Provide the (x, y) coordinate of the cell's center where the given text is located.  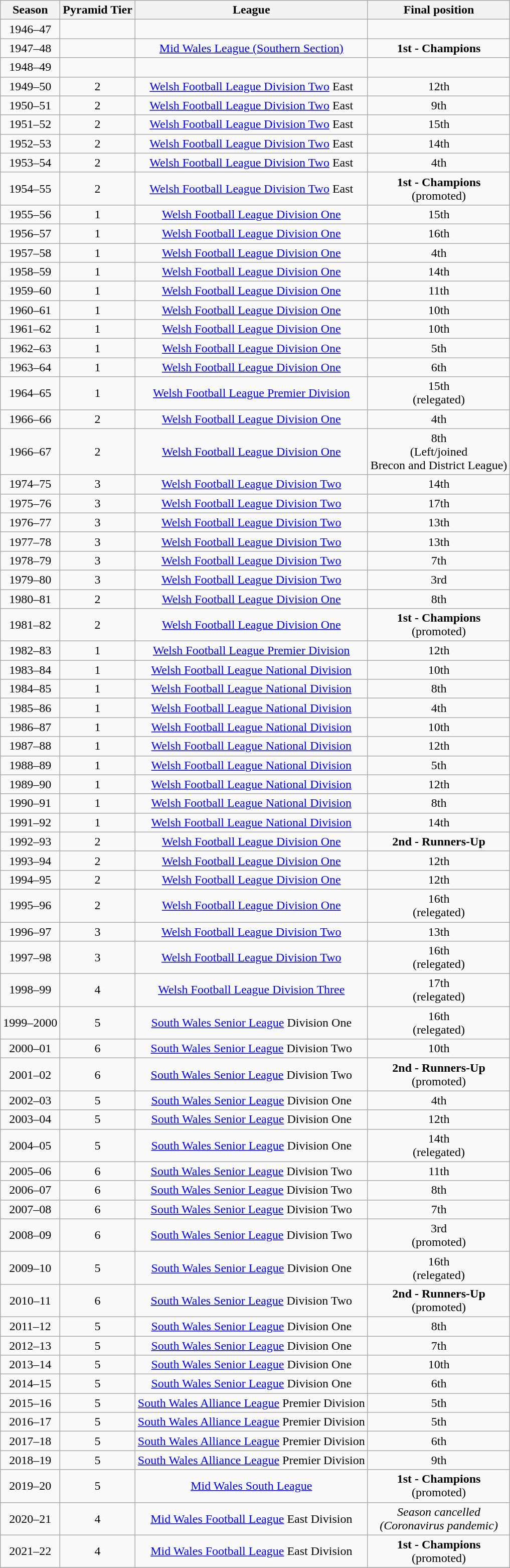
Season (30, 10)
1994–95 (30, 880)
1954–55 (30, 189)
2014–15 (30, 1384)
1st - Champions (439, 48)
1966–66 (30, 419)
1996–97 (30, 932)
1991–92 (30, 822)
15th(relegated) (439, 393)
1987–88 (30, 746)
2003–04 (30, 1119)
Season cancelled(Coronavirus pandemic) (439, 1518)
2017–18 (30, 1441)
1989–90 (30, 784)
1966–67 (30, 452)
2019–20 (30, 1486)
1997–98 (30, 957)
1951–52 (30, 124)
League (251, 10)
1953–54 (30, 163)
1975–76 (30, 503)
1948–49 (30, 67)
2015–16 (30, 1403)
1980–81 (30, 599)
1958–59 (30, 272)
1992–93 (30, 841)
Mid Wales League (Southern Section) (251, 48)
2012–13 (30, 1345)
2016–17 (30, 1422)
2013–14 (30, 1365)
3rd (439, 580)
1978–79 (30, 560)
2007–08 (30, 1209)
14th(relegated) (439, 1145)
1950–51 (30, 105)
1956–57 (30, 233)
1979–80 (30, 580)
1952–53 (30, 144)
2021–22 (30, 1551)
1977–78 (30, 541)
2005–06 (30, 1171)
Welsh Football League Division Three (251, 990)
1999–2000 (30, 1023)
1964–65 (30, 393)
2010–11 (30, 1301)
1946–47 (30, 29)
16th (439, 233)
1986–87 (30, 727)
1984–85 (30, 689)
1959–60 (30, 291)
2020–21 (30, 1518)
2018–19 (30, 1460)
17th (439, 503)
1962–63 (30, 348)
3rd(promoted) (439, 1235)
Mid Wales South League (251, 1486)
2001–02 (30, 1075)
Pyramid Tier (98, 10)
1949–50 (30, 86)
1963–64 (30, 367)
2nd - Runners-Up (439, 841)
1982–83 (30, 651)
1988–89 (30, 765)
1976–77 (30, 522)
1974–75 (30, 484)
1955–56 (30, 214)
1981–82 (30, 625)
1947–48 (30, 48)
2004–05 (30, 1145)
1998–99 (30, 990)
2000–01 (30, 1049)
1993–94 (30, 861)
1960–61 (30, 310)
Final position (439, 10)
8th(Left/joinedBrecon and District League) (439, 452)
1995–96 (30, 905)
2008–09 (30, 1235)
1957–58 (30, 252)
2002–03 (30, 1100)
2009–10 (30, 1267)
1990–91 (30, 803)
2011–12 (30, 1326)
2006–07 (30, 1190)
1985–86 (30, 708)
1983–84 (30, 670)
1961–62 (30, 329)
17th(relegated) (439, 990)
